Return the (x, y) coordinate for the center point of the cell that contains the specified text.  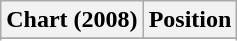
Chart (2008) (72, 20)
Position (190, 20)
